Identify which cell holds the provided text, then report its [X, Y] central coordinate. 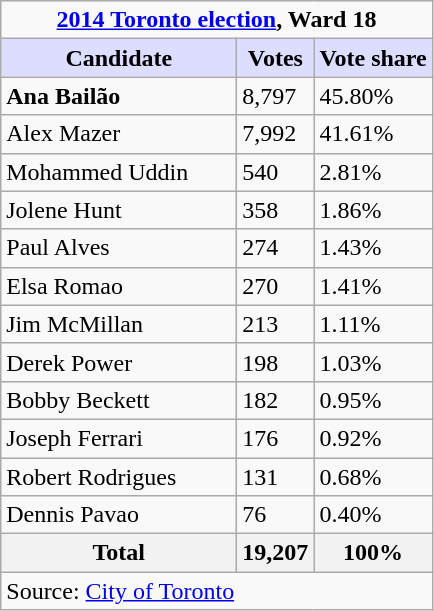
Ana Bailão [119, 96]
1.86% [373, 210]
274 [276, 248]
8,797 [276, 96]
1.43% [373, 248]
358 [276, 210]
Derek Power [119, 362]
0.95% [373, 400]
270 [276, 286]
19,207 [276, 553]
Vote share [373, 58]
176 [276, 438]
7,992 [276, 134]
Votes [276, 58]
Mohammed Uddin [119, 172]
Joseph Ferrari [119, 438]
213 [276, 324]
198 [276, 362]
Total [119, 553]
1.41% [373, 286]
131 [276, 477]
41.61% [373, 134]
0.40% [373, 515]
Dennis Pavao [119, 515]
100% [373, 553]
76 [276, 515]
0.68% [373, 477]
Candidate [119, 58]
1.11% [373, 324]
Bobby Beckett [119, 400]
Robert Rodrigues [119, 477]
Elsa Romao [119, 286]
Source: City of Toronto [217, 591]
45.80% [373, 96]
1.03% [373, 362]
0.92% [373, 438]
182 [276, 400]
Alex Mazer [119, 134]
Jim McMillan [119, 324]
2.81% [373, 172]
540 [276, 172]
2014 Toronto election, Ward 18 [217, 20]
Paul Alves [119, 248]
Jolene Hunt [119, 210]
